Output the [X, Y] coordinate of the center of the cell containing the given text.  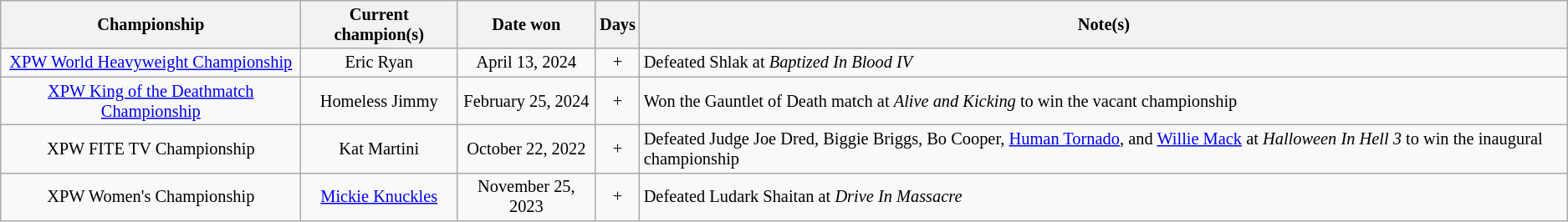
October 22, 2022 [527, 149]
XPW World Heavyweight Championship [151, 63]
Note(s) [1104, 24]
Defeated Ludark Shaitan at Drive In Massacre [1104, 197]
Championship [151, 24]
XPW FITE TV Championship [151, 149]
April 13, 2024 [527, 63]
Date won [527, 24]
November 25, 2023 [527, 197]
Eric Ryan [380, 63]
Defeated Judge Joe Dred, Biggie Briggs, Bo Cooper, Human Tornado, and Willie Mack at Halloween In Hell 3 to win the inaugural championship [1104, 149]
Mickie Knuckles [380, 197]
XPW King of the Deathmatch Championship [151, 101]
XPW Women's Championship [151, 197]
February 25, 2024 [527, 101]
Homeless Jimmy [380, 101]
Days [617, 24]
Won the Gauntlet of Death match at Alive and Kicking to win the vacant championship [1104, 101]
Defeated Shlak at Baptized In Blood IV [1104, 63]
Kat Martini [380, 149]
Current champion(s) [380, 24]
